Search for the cell housing the specified text and yield its [X, Y] center coordinate. 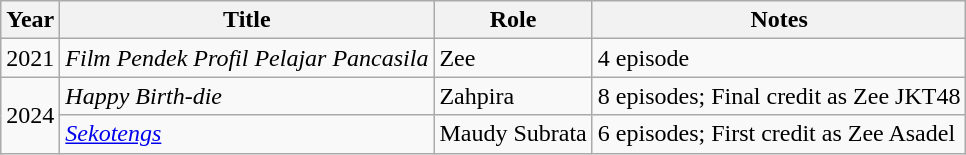
Zahpira [513, 96]
8 episodes; Final credit as Zee JKT48 [779, 96]
Film Pendek Profil Pelajar Pancasila [247, 58]
Happy Birth-die [247, 96]
Maudy Subrata [513, 134]
Year [30, 20]
Title [247, 20]
Role [513, 20]
4 episode [779, 58]
Zee [513, 58]
Sekotengs [247, 134]
Notes [779, 20]
6 episodes; First credit as Zee Asadel [779, 134]
2021 [30, 58]
2024 [30, 115]
